Provide the (x, y) coordinate of the cell's center where the given text is located.  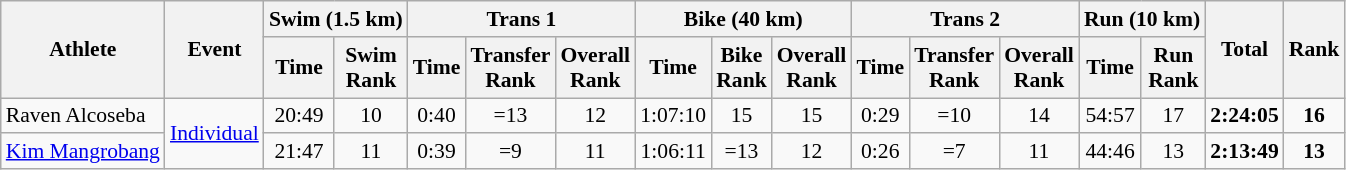
Trans 1 (522, 19)
=9 (510, 152)
Rank (1314, 50)
SwimRank (370, 68)
17 (1173, 116)
Athlete (83, 50)
Kim Mangrobang (83, 152)
Total (1244, 50)
54:57 (1110, 116)
Event (214, 50)
Bike (40 km) (743, 19)
14 (1039, 116)
20:49 (299, 116)
Run (10 km) (1142, 19)
2:13:49 (1244, 152)
2:24:05 (1244, 116)
0:39 (437, 152)
Trans 2 (964, 19)
RunRank (1173, 68)
Raven Alcoseba (83, 116)
=7 (954, 152)
16 (1314, 116)
21:47 (299, 152)
10 (370, 116)
44:46 (1110, 152)
0:26 (880, 152)
Swim (1.5 km) (336, 19)
=10 (954, 116)
Individual (214, 134)
0:40 (437, 116)
0:29 (880, 116)
1:07:10 (673, 116)
BikeRank (742, 68)
1:06:11 (673, 152)
